For the text-containing cell, return its midpoint in [x, y] coordinate format. 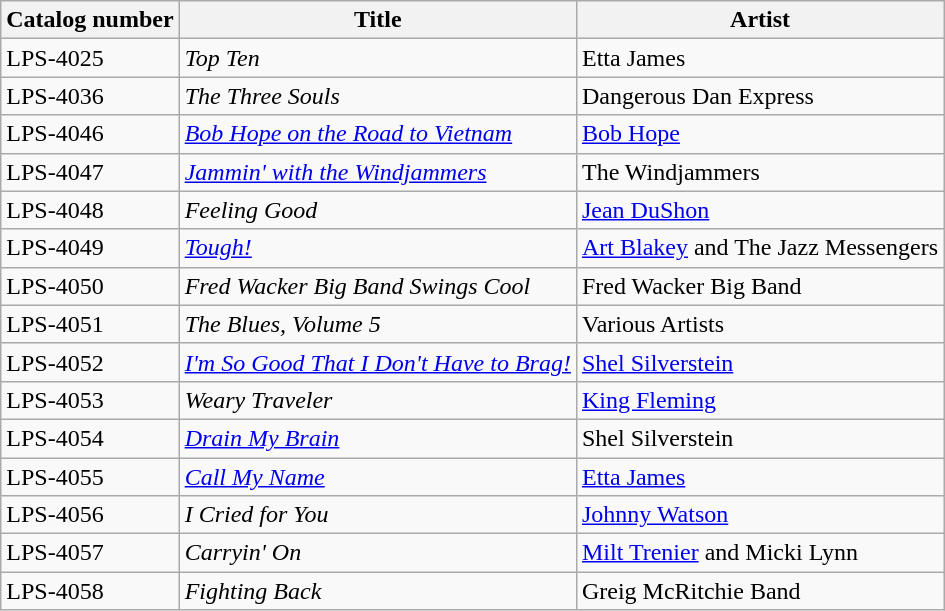
Various Artists [760, 324]
LPS-4046 [90, 134]
LPS-4055 [90, 477]
Tough! [378, 248]
LPS-4058 [90, 591]
The Three Souls [378, 96]
I Cried for You [378, 515]
LPS-4048 [90, 210]
Drain My Brain [378, 438]
Fred Wacker Big Band Swings Cool [378, 286]
Greig McRitchie Band [760, 591]
The Blues, Volume 5 [378, 324]
Weary Traveler [378, 400]
LPS-4052 [90, 362]
Call My Name [378, 477]
Johnny Watson [760, 515]
Carryin' On [378, 553]
Artist [760, 20]
Jammin' with the Windjammers [378, 172]
LPS-4051 [90, 324]
Catalog number [90, 20]
Fighting Back [378, 591]
I'm So Good That I Don't Have to Brag! [378, 362]
LPS-4036 [90, 96]
LPS-4057 [90, 553]
Jean DuShon [760, 210]
Fred Wacker Big Band [760, 286]
Milt Trenier and Micki Lynn [760, 553]
LPS-4025 [90, 58]
LPS-4049 [90, 248]
Art Blakey and The Jazz Messengers [760, 248]
LPS-4054 [90, 438]
Feeling Good [378, 210]
The Windjammers [760, 172]
Bob Hope [760, 134]
Title [378, 20]
LPS-4047 [90, 172]
Top Ten [378, 58]
LPS-4050 [90, 286]
King Fleming [760, 400]
Bob Hope on the Road to Vietnam [378, 134]
LPS-4053 [90, 400]
Dangerous Dan Express [760, 96]
LPS-4056 [90, 515]
